For the text-containing cell, return its midpoint in [x, y] coordinate format. 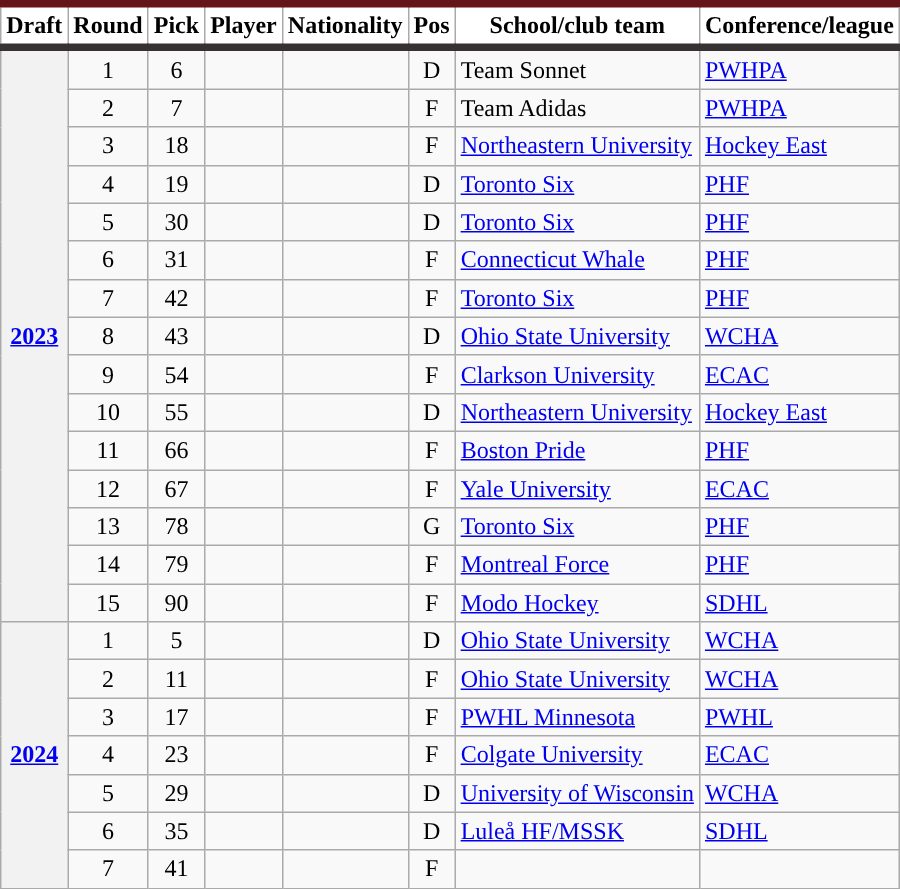
Round [108, 26]
15 [108, 603]
13 [108, 527]
Boston Pride [577, 450]
Montreal Force [577, 565]
55 [176, 412]
Nationality [345, 26]
2024 [34, 755]
School/club team [577, 26]
78 [176, 527]
Player [244, 26]
42 [176, 298]
23 [176, 755]
Conference/league [799, 26]
Team Adidas [577, 108]
43 [176, 336]
Yale University [577, 489]
Pick [176, 26]
31 [176, 260]
14 [108, 565]
8 [108, 336]
Team Sonnet [577, 68]
PWHL [799, 717]
G [432, 527]
30 [176, 222]
Pos [432, 26]
19 [176, 184]
Draft [34, 26]
9 [108, 374]
Modo Hockey [577, 603]
54 [176, 374]
17 [176, 717]
2023 [34, 335]
79 [176, 565]
29 [176, 793]
PWHL Minnesota [577, 717]
90 [176, 603]
12 [108, 489]
University of Wisconsin [577, 793]
67 [176, 489]
66 [176, 450]
Clarkson University [577, 374]
18 [176, 146]
41 [176, 869]
35 [176, 831]
Colgate University [577, 755]
10 [108, 412]
Connecticut Whale [577, 260]
Luleå HF/MSSK [577, 831]
